From the cell containing the given text, extract its center point as (x, y) coordinate. 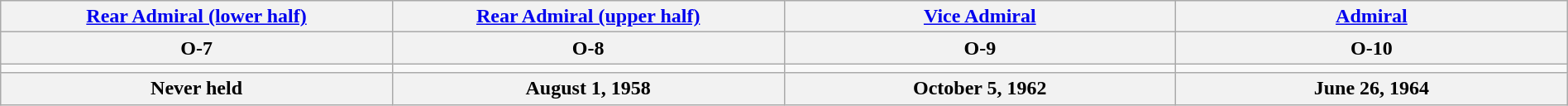
Rear Admiral (upper half) (588, 17)
Admiral (1372, 17)
June 26, 1964 (1372, 89)
O-8 (588, 48)
Never held (197, 89)
October 5, 1962 (980, 89)
O-7 (197, 48)
Vice Admiral (980, 17)
O-9 (980, 48)
O-10 (1372, 48)
Rear Admiral (lower half) (197, 17)
August 1, 1958 (588, 89)
